Search for the cell housing the specified text and yield its (x, y) center coordinate. 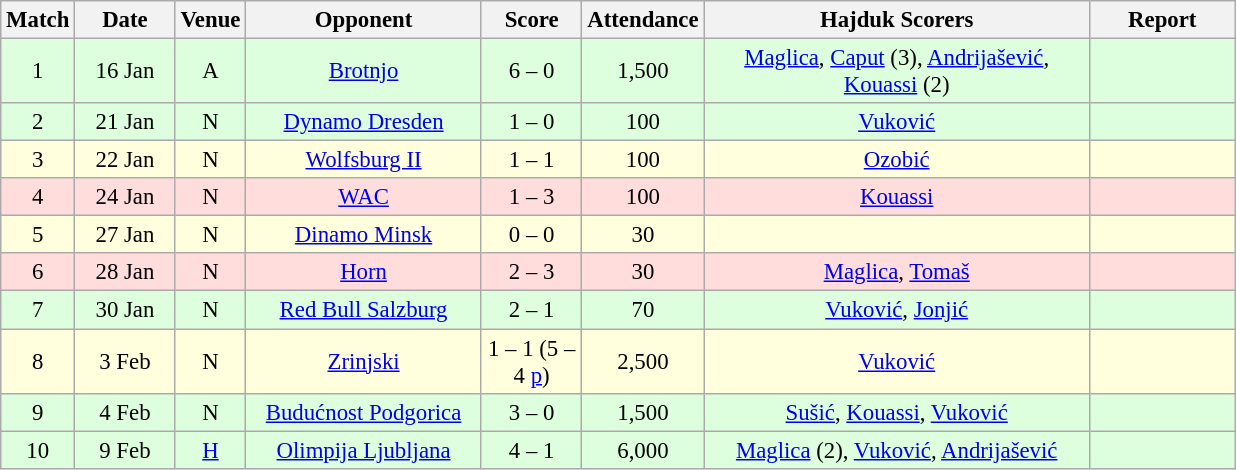
H (210, 450)
10 (38, 450)
WAC (364, 197)
Wolfsburg II (364, 160)
Hajduk Scorers (897, 20)
Budućnost Podgorica (364, 412)
Kouassi (897, 197)
Score (532, 20)
3 – 0 (532, 412)
8 (38, 362)
1 – 1 (532, 160)
Venue (210, 20)
3 Feb (126, 362)
30 Jan (126, 310)
Red Bull Salzburg (364, 310)
6 – 0 (532, 72)
2 – 1 (532, 310)
Opponent (364, 20)
1 – 3 (532, 197)
Maglica, Tomaš (897, 273)
1 – 0 (532, 122)
4 (38, 197)
27 Jan (126, 235)
6 (38, 273)
2,500 (643, 362)
Attendance (643, 20)
2 (38, 122)
21 Jan (126, 122)
Report (1162, 20)
Zrinjski (364, 362)
16 Jan (126, 72)
1 – 1 (5 – 4 p) (532, 362)
Match (38, 20)
70 (643, 310)
28 Jan (126, 273)
3 (38, 160)
6,000 (643, 450)
Brotnjo (364, 72)
A (210, 72)
9 (38, 412)
Ozobić (897, 160)
Vuković, Jonjić (897, 310)
24 Jan (126, 197)
Dinamo Minsk (364, 235)
0 – 0 (532, 235)
Horn (364, 273)
5 (38, 235)
Olimpija Ljubljana (364, 450)
Date (126, 20)
7 (38, 310)
Maglica (2), Vuković, Andrijašević (897, 450)
22 Jan (126, 160)
Maglica, Caput (3), Andrijašević, Kouassi (2) (897, 72)
2 – 3 (532, 273)
4 – 1 (532, 450)
4 Feb (126, 412)
Dynamo Dresden (364, 122)
9 Feb (126, 450)
Sušić, Kouassi, Vuković (897, 412)
1 (38, 72)
